Return (x, y) of the center of cell containing provided text 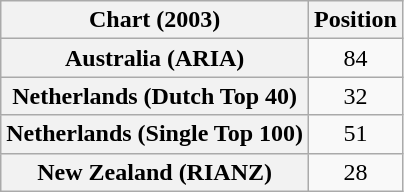
Netherlands (Dutch Top 40) (155, 96)
84 (356, 58)
New Zealand (RIANZ) (155, 172)
Chart (2003) (155, 20)
Australia (ARIA) (155, 58)
Netherlands (Single Top 100) (155, 134)
51 (356, 134)
32 (356, 96)
28 (356, 172)
Position (356, 20)
